Provide the (X, Y) coordinate of the cell's center where the given text is located.  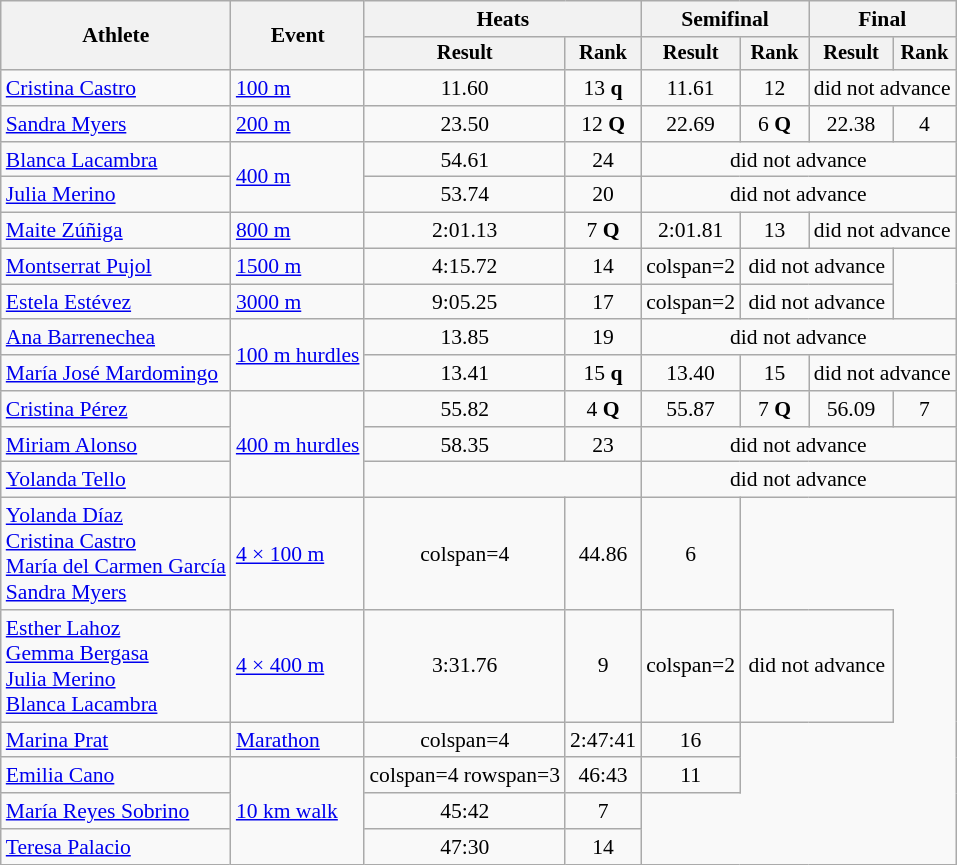
4 × 400 m (298, 666)
47:30 (464, 847)
400 m (298, 178)
11 (690, 776)
1500 m (298, 267)
45:42 (464, 811)
13.41 (464, 373)
19 (603, 338)
9 (603, 666)
20 (603, 195)
Athlete (116, 36)
3:31.76 (464, 666)
100 m hurdles (298, 356)
6 (690, 554)
Montserrat Pujol (116, 267)
2:47:41 (603, 740)
13.40 (690, 373)
María José Mardomingo (116, 373)
53.74 (464, 195)
Estela Estévez (116, 302)
15 (774, 373)
6 Q (774, 124)
13 q (603, 88)
Marathon (298, 740)
56.09 (851, 409)
Yolanda DíazCristina CastroMaría del Carmen GarcíaSandra Myers (116, 554)
colspan=4 rowspan=3 (464, 776)
55.82 (464, 409)
Yolanda Tello (116, 480)
11.61 (690, 88)
Julia Merino (116, 195)
4 × 100 m (298, 554)
46:43 (603, 776)
12 (774, 88)
3000 m (298, 302)
Blanca Lacambra (116, 160)
23 (603, 445)
800 m (298, 231)
9:05.25 (464, 302)
Final (882, 19)
44.86 (603, 554)
58.35 (464, 445)
Cristina Castro (116, 88)
13 (774, 231)
2:01.81 (690, 231)
4 (924, 124)
Ana Barrenechea (116, 338)
Heats (502, 19)
2:01.13 (464, 231)
Cristina Pérez (116, 409)
4 Q (603, 409)
16 (690, 740)
Maite Zúñiga (116, 231)
17 (603, 302)
11.60 (464, 88)
María Reyes Sobrino (116, 811)
200 m (298, 124)
22.38 (851, 124)
54.61 (464, 160)
Event (298, 36)
55.87 (690, 409)
400 m hurdles (298, 444)
Teresa Palacio (116, 847)
24 (603, 160)
Marina Prat (116, 740)
4:15.72 (464, 267)
23.50 (464, 124)
10 km walk (298, 812)
13.85 (464, 338)
Sandra Myers (116, 124)
12 Q (603, 124)
Esther LahozGemma BergasaJulia MerinoBlanca Lacambra (116, 666)
22.69 (690, 124)
100 m (298, 88)
Emilia Cano (116, 776)
15 q (603, 373)
Semifinal (725, 19)
Miriam Alonso (116, 445)
